Provide the (x, y) coordinate of the cell's center where the given text is located.  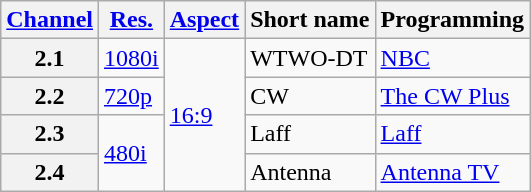
Short name (310, 20)
Aspect (204, 20)
16:9 (204, 115)
Programming (452, 20)
Channel (50, 20)
Antenna (310, 172)
2.3 (50, 134)
Antenna TV (452, 172)
2.1 (50, 58)
2.4 (50, 172)
CW (310, 96)
Res. (132, 20)
720p (132, 96)
2.2 (50, 96)
480i (132, 153)
1080i (132, 58)
WTWO-DT (310, 58)
The CW Plus (452, 96)
NBC (452, 58)
